Capture the cell that displays the provided text and extract its [x, y] central coordinate. 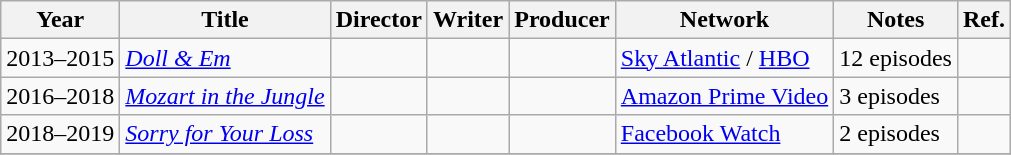
Sky Atlantic / HBO [724, 58]
Notes [896, 20]
2018–2019 [60, 134]
Facebook Watch [724, 134]
3 episodes [896, 96]
Writer [468, 20]
Amazon Prime Video [724, 96]
Doll & Em [225, 58]
Network [724, 20]
Producer [562, 20]
12 episodes [896, 58]
Ref. [984, 20]
Director [378, 20]
2013–2015 [60, 58]
Title [225, 20]
2 episodes [896, 134]
2016–2018 [60, 96]
Sorry for Your Loss [225, 134]
Mozart in the Jungle [225, 96]
Year [60, 20]
